Determine the (x, y) coordinate at the center of the cell enclosing the given text.  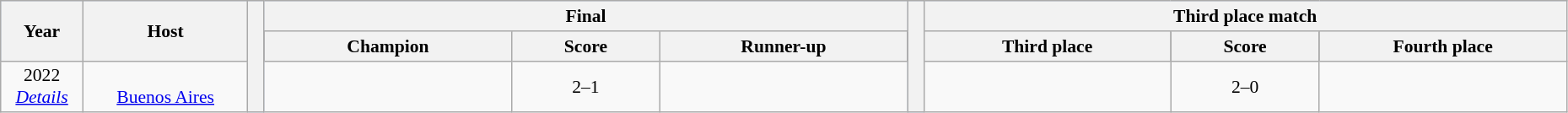
2–0 (1245, 86)
Runner-up (783, 46)
Host (165, 30)
Third place (1048, 46)
2–1 (586, 86)
Buenos Aires (165, 86)
Third place match (1245, 16)
2022Details (42, 86)
Fourth place (1442, 46)
Year (42, 30)
Champion (388, 46)
Final (585, 16)
